Capture the cell that displays the provided text and extract its (X, Y) central coordinate. 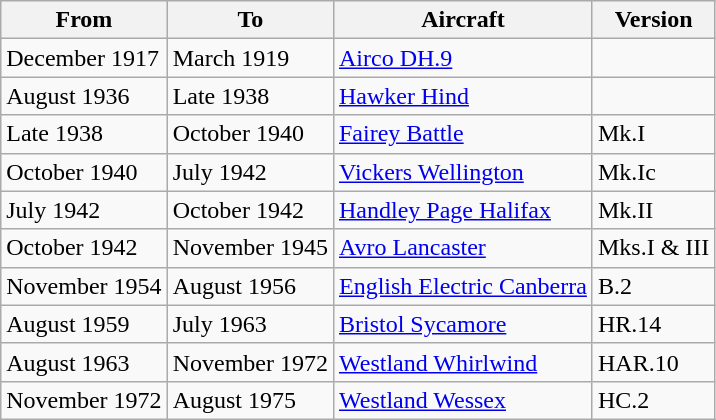
Mk.I (653, 134)
HAR.10 (653, 362)
Airco DH.9 (462, 58)
Handley Page Halifax (462, 210)
Westland Whirlwind (462, 362)
December 1917 (84, 58)
Aircraft (462, 20)
Hawker Hind (462, 96)
Mk.II (653, 210)
Fairey Battle (462, 134)
Bristol Sycamore (462, 324)
November 1954 (84, 286)
August 1936 (84, 96)
HC.2 (653, 400)
August 1956 (250, 286)
Avro Lancaster (462, 248)
July 1963 (250, 324)
August 1975 (250, 400)
August 1963 (84, 362)
August 1959 (84, 324)
English Electric Canberra (462, 286)
Version (653, 20)
Westland Wessex (462, 400)
November 1945 (250, 248)
HR.14 (653, 324)
Mks.I & III (653, 248)
To (250, 20)
Mk.Ic (653, 172)
From (84, 20)
Vickers Wellington (462, 172)
B.2 (653, 286)
March 1919 (250, 58)
